Search for the cell housing the specified text and yield its [X, Y] center coordinate. 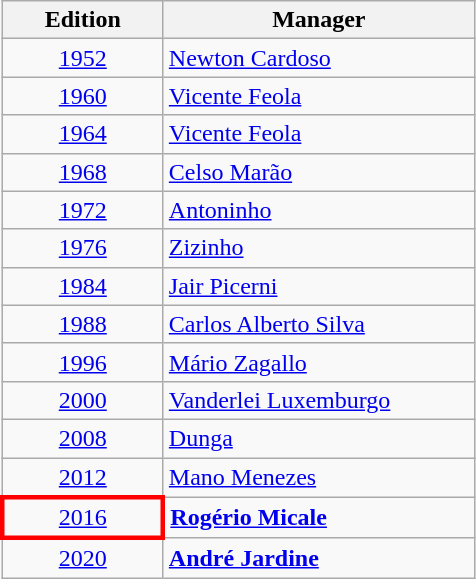
Dunga [318, 438]
Manager [318, 20]
1968 [82, 172]
Celso Marão [318, 172]
Newton Cardoso [318, 58]
1952 [82, 58]
1996 [82, 362]
Zizinho [318, 248]
Carlos Alberto Silva [318, 324]
2020 [82, 558]
2000 [82, 400]
Rogério Micale [318, 518]
1960 [82, 96]
Mário Zagallo [318, 362]
1988 [82, 324]
Vanderlei Luxemburgo [318, 400]
2012 [82, 478]
André Jardine [318, 558]
Antoninho [318, 210]
2008 [82, 438]
Jair Picerni [318, 286]
Mano Menezes [318, 478]
Edition [82, 20]
1976 [82, 248]
1972 [82, 210]
1964 [82, 134]
1984 [82, 286]
2016 [82, 518]
